Find where the given text appears and provide that cell's center as [X, Y] coordinate. 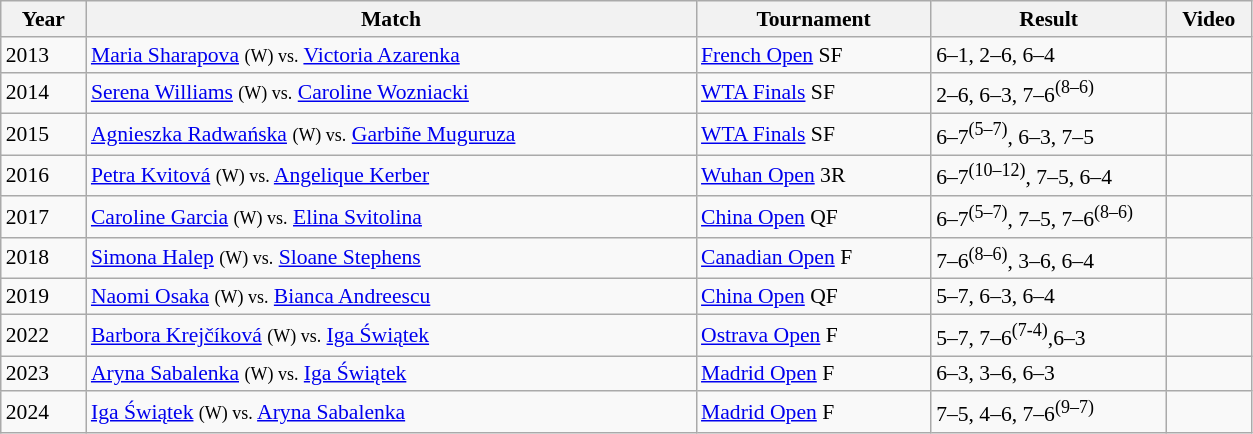
2018 [44, 258]
6–1, 2–6, 6–4 [1048, 55]
2019 [44, 297]
Serena Williams (W) vs. Caroline Wozniacki [391, 92]
2024 [44, 412]
2014 [44, 92]
Aryna Sabalenka (W) vs. Iga Świątek [391, 374]
Simona Halep (W) vs. Sloane Stephens [391, 258]
2023 [44, 374]
Wuhan Open 3R [814, 176]
5–7, 7–6(7-4),6–3 [1048, 336]
2017 [44, 216]
Petra Kvitová (W) vs. Angelique Kerber [391, 176]
2013 [44, 55]
Caroline Garcia (W) vs. Elina Svitolina [391, 216]
6–3, 3–6, 6–3 [1048, 374]
6–7(5–7), 6–3, 7–5 [1048, 134]
7–6(8–6), 3–6, 6–4 [1048, 258]
Tournament [814, 19]
Maria Sharapova (W) vs. Victoria Azarenka [391, 55]
2–6, 6–3, 7–6(8–6) [1048, 92]
Iga Świątek (W) vs. Aryna Sabalenka [391, 412]
6–7(5–7), 7–5, 7–6(8–6) [1048, 216]
6–7(10–12), 7–5, 6–4 [1048, 176]
Video [1208, 19]
French Open SF [814, 55]
Naomi Osaka (W) vs. Bianca Andreescu [391, 297]
Year [44, 19]
Barbora Krejčíková (W) vs. Iga Świątek [391, 336]
5–7, 6–3, 6–4 [1048, 297]
2015 [44, 134]
2022 [44, 336]
7–5, 4–6, 7–6(9–7) [1048, 412]
Agnieszka Radwańska (W) vs. Garbiñe Muguruza [391, 134]
Result [1048, 19]
2016 [44, 176]
Ostrava Open F [814, 336]
Match [391, 19]
Canadian Open F [814, 258]
